Detect which cell encompasses the target text, then output its [x, y] center coordinate. 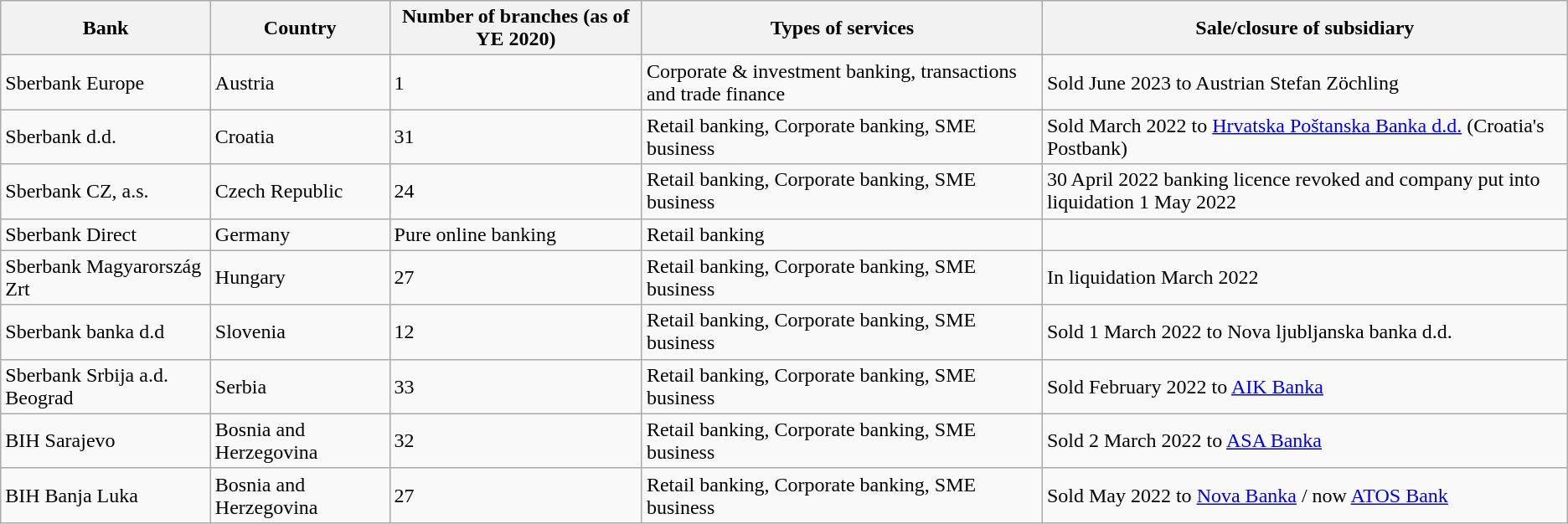
Bank [106, 28]
Sold March 2022 to Hrvatska Poštanska Banka d.d. (Croatia's Postbank) [1305, 137]
BIH Banja Luka [106, 496]
Country [300, 28]
Sberbank Direct [106, 234]
33 [516, 387]
Germany [300, 234]
Corporate & investment banking, transactions and trade finance [842, 82]
Sold May 2022 to Nova Banka / now ATOS Bank [1305, 496]
Sberbank Magyarország Zrt [106, 278]
Hungary [300, 278]
Sold 1 March 2022 to Nova ljubljanska banka d.d. [1305, 331]
Types of services [842, 28]
Sberbank banka d.d [106, 331]
1 [516, 82]
Sberbank Europe [106, 82]
Sale/closure of subsidiary [1305, 28]
Sberbank Srbija a.d. Beograd [106, 387]
12 [516, 331]
Czech Republic [300, 191]
Serbia [300, 387]
30 April 2022 banking licence revoked and company put into liquidation 1 May 2022 [1305, 191]
24 [516, 191]
Sberbank CZ, a.s. [106, 191]
31 [516, 137]
Pure online banking [516, 234]
Sold 2 March 2022 to ASA Banka [1305, 440]
Croatia [300, 137]
Sberbank d.d. [106, 137]
Sold February 2022 to AIK Banka [1305, 387]
In liquidation March 2022 [1305, 278]
Austria [300, 82]
Retail banking [842, 234]
Sold June 2023 to Austrian Stefan Zöchling [1305, 82]
32 [516, 440]
Slovenia [300, 331]
Number of branches (as of YE 2020) [516, 28]
BIH Sarajevo [106, 440]
